Pinpoint the cell where the given text exists, returning its (x, y) midpoint coordinate. 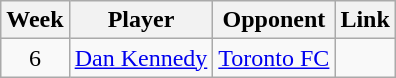
Dan Kennedy (141, 58)
Toronto FC (274, 58)
Week (35, 20)
Link (365, 20)
Player (141, 20)
Opponent (274, 20)
6 (35, 58)
